Scan for the cell matching the given text and deliver its (x, y) coordinate at center. 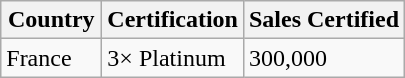
Certification (173, 20)
France (52, 58)
3× Platinum (173, 58)
300,000 (324, 58)
Sales Certified (324, 20)
Country (52, 20)
